Scan for the cell matching the given text and deliver its (X, Y) coordinate at center. 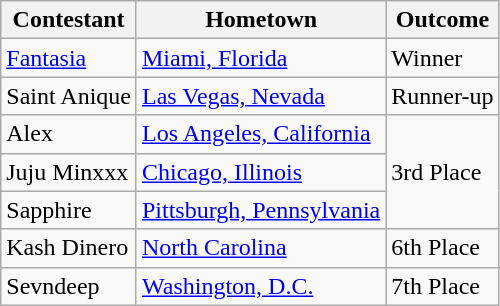
7th Place (442, 286)
Juju Minxxx (69, 172)
Pittsburgh, Pennsylvania (260, 210)
Outcome (442, 20)
Hometown (260, 20)
Los Angeles, California (260, 134)
Washington, D.C. (260, 286)
Miami, Florida (260, 58)
Fantasia (69, 58)
North Carolina (260, 248)
Contestant (69, 20)
3rd Place (442, 172)
Saint Anique (69, 96)
Runner-up (442, 96)
Alex (69, 134)
Winner (442, 58)
6th Place (442, 248)
Sapphire (69, 210)
Las Vegas, Nevada (260, 96)
Kash Dinero (69, 248)
Chicago, Illinois (260, 172)
Sevndeep (69, 286)
